Search for the cell housing the specified text and yield its [x, y] center coordinate. 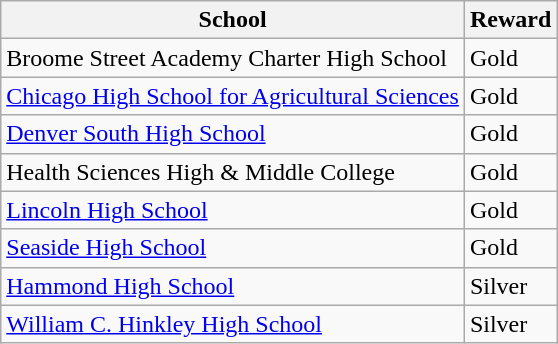
School [233, 20]
Seaside High School [233, 248]
Denver South High School [233, 134]
Hammond High School [233, 286]
Broome Street Academy Charter High School [233, 58]
Health Sciences High & Middle College [233, 172]
Lincoln High School [233, 210]
Reward [510, 20]
William C. Hinkley High School [233, 324]
Chicago High School for Agricultural Sciences [233, 96]
